Output the (X, Y) coordinate of the center of the cell containing the given text.  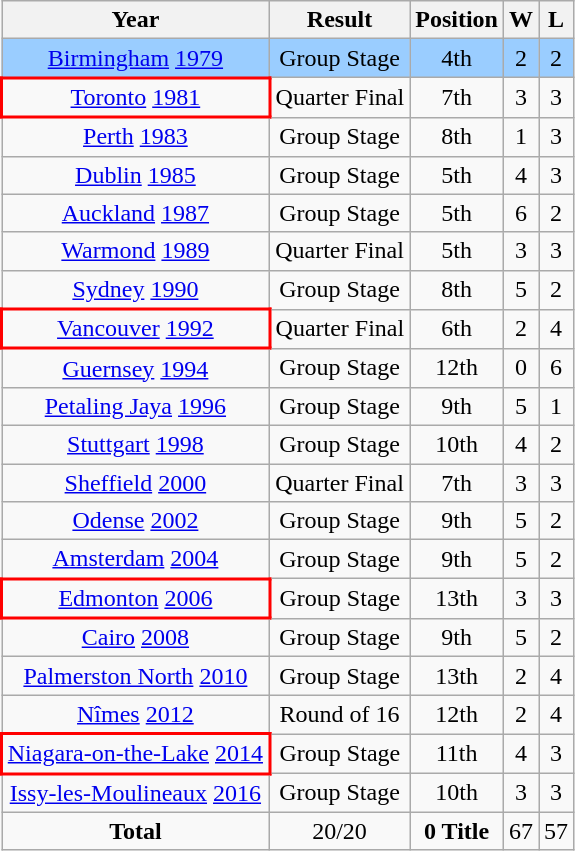
Niagara-on-the-Lake 2014 (136, 754)
Total (136, 831)
W (520, 20)
6th (457, 329)
Cairo 2008 (136, 638)
Position (457, 20)
4th (457, 58)
Palmerston North 2010 (136, 676)
Sheffield 2000 (136, 483)
Vancouver 1992 (136, 329)
0 Title (457, 831)
Stuttgart 1998 (136, 444)
11th (457, 754)
Warmond 1989 (136, 251)
Result (339, 20)
Round of 16 (339, 714)
57 (556, 831)
Toronto 1981 (136, 98)
L (556, 20)
Auckland 1987 (136, 213)
Nîmes 2012 (136, 714)
Sydney 1990 (136, 290)
67 (520, 831)
Birmingham 1979 (136, 58)
Dublin 1985 (136, 175)
Year (136, 20)
20/20 (339, 831)
Issy-les-Moulineaux 2016 (136, 792)
0 (520, 368)
Amsterdam 2004 (136, 560)
Edmonton 2006 (136, 598)
Perth 1983 (136, 136)
Petaling Jaya 1996 (136, 406)
Odense 2002 (136, 521)
Guernsey 1994 (136, 368)
